From the cell containing the given text, extract its center point as (x, y) coordinate. 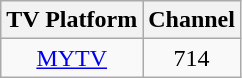
Channel (192, 20)
714 (192, 58)
TV Platform (72, 20)
MYTV (72, 58)
